From the cell containing the given text, extract its center point as (X, Y) coordinate. 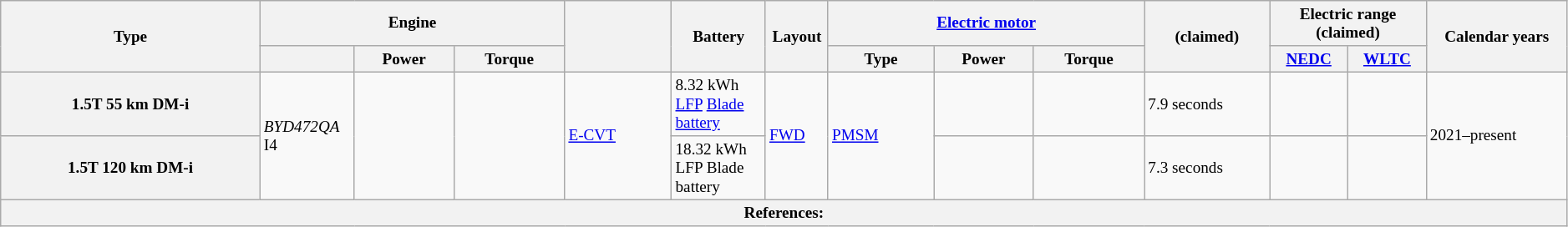
PMSM (880, 135)
7.9 seconds (1207, 103)
8.32 kWh LFP Blade battery (718, 103)
Electric range (claimed) (1348, 23)
7.3 seconds (1207, 169)
E-CVT (618, 135)
NEDC (1309, 59)
2021–present (1497, 135)
Electric motor (986, 23)
WLTC (1388, 59)
(claimed) (1207, 37)
1.5T 55 km DM-i (130, 103)
18.32 kWh LFP Blade battery (718, 169)
BYD472QA I4 (307, 135)
References: (784, 214)
Engine (413, 23)
1.5T 120 km DM-i (130, 169)
Battery (718, 37)
Layout (797, 37)
FWD (797, 135)
Calendar years (1497, 37)
